Output the [x, y] coordinate of the center of the cell containing the given text.  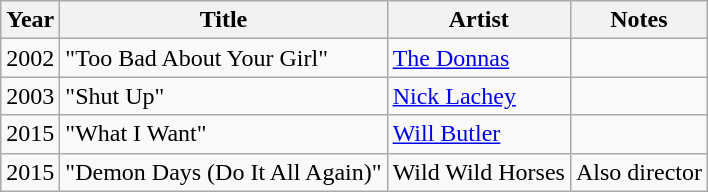
Will Butler [478, 134]
Also director [638, 172]
"Shut Up" [224, 96]
"Too Bad About Your Girl" [224, 58]
The Donnas [478, 58]
Title [224, 20]
"Demon Days (Do It All Again)" [224, 172]
Wild Wild Horses [478, 172]
2003 [30, 96]
Year [30, 20]
Artist [478, 20]
"What I Want" [224, 134]
Nick Lachey [478, 96]
Notes [638, 20]
2002 [30, 58]
